Determine the (x, y) coordinate at the center of the cell enclosing the given text.  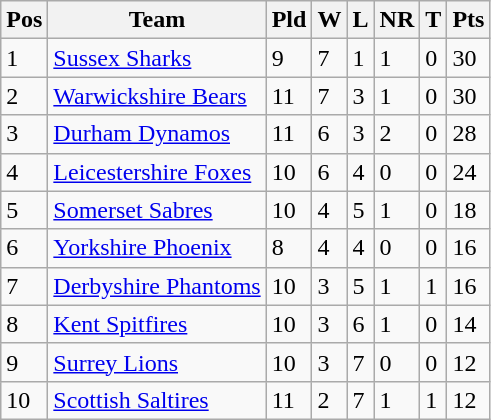
T (434, 20)
Pos (24, 20)
Kent Spitfires (157, 324)
18 (468, 210)
Scottish Saltires (157, 400)
14 (468, 324)
Team (157, 20)
Pld (289, 20)
NR (397, 20)
Pts (468, 20)
Leicestershire Foxes (157, 172)
Yorkshire Phoenix (157, 248)
Somerset Sabres (157, 210)
Durham Dynamos (157, 134)
24 (468, 172)
28 (468, 134)
Surrey Lions (157, 362)
W (330, 20)
Derbyshire Phantoms (157, 286)
L (360, 20)
Sussex Sharks (157, 58)
Warwickshire Bears (157, 96)
